Scan for the cell matching the given text and deliver its [X, Y] coordinate at center. 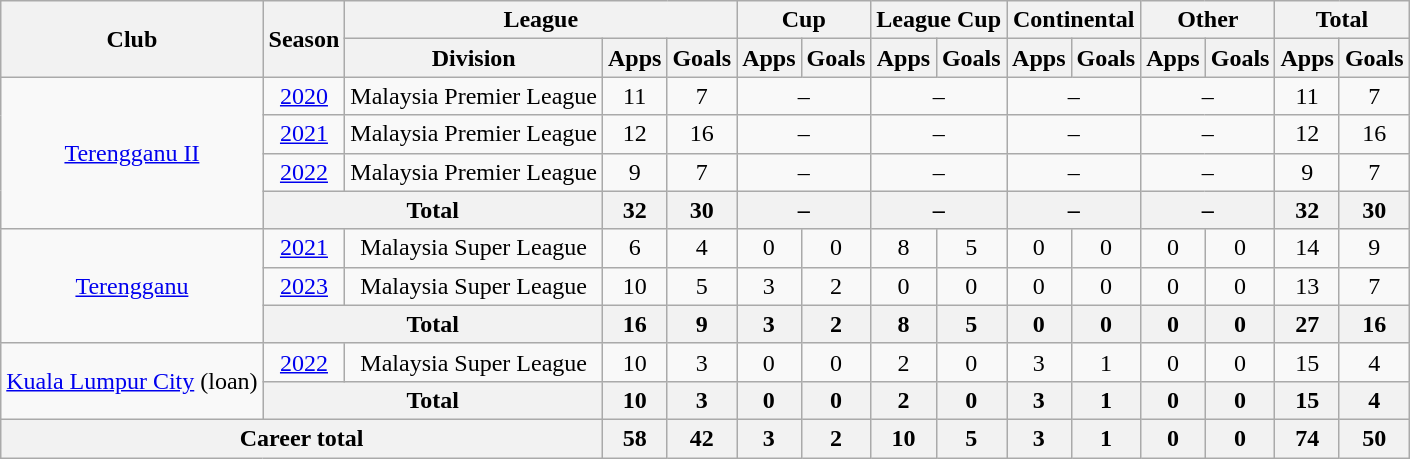
Other [1208, 20]
14 [1307, 248]
Kuala Lumpur City (loan) [132, 381]
50 [1374, 438]
74 [1307, 438]
Career total [302, 438]
League Cup [939, 20]
Terengganu II [132, 153]
Season [304, 39]
2020 [304, 96]
42 [702, 438]
Division [474, 58]
Club [132, 39]
27 [1307, 324]
Cup [804, 20]
2023 [304, 286]
58 [634, 438]
Terengganu [132, 286]
League [541, 20]
Continental [1074, 20]
6 [634, 248]
13 [1307, 286]
